Capture the cell that displays the provided text and extract its (x, y) central coordinate. 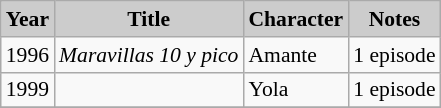
Year (28, 19)
1999 (28, 90)
Character (296, 19)
Notes (394, 19)
Maravillas 10 y pico (148, 55)
Title (148, 19)
Amante (296, 55)
1996 (28, 55)
Yola (296, 90)
